Provide the (X, Y) coordinate of the cell's center where the given text is located.  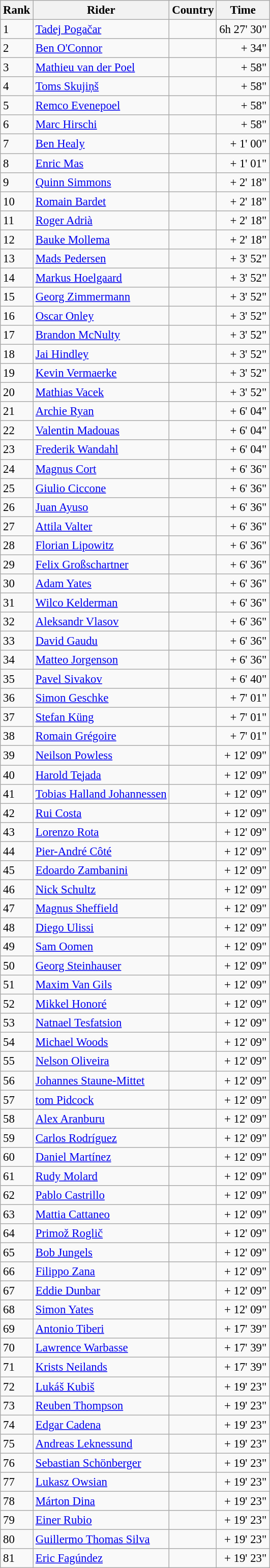
53 (17, 1023)
Jai Hindley (101, 354)
75 (17, 1443)
72 (17, 1386)
+ 6' 40" (243, 679)
+ 34" (243, 48)
74 (17, 1425)
59 (17, 1138)
Pablo Castrillo (101, 1195)
Archie Ryan (101, 411)
15 (17, 297)
40 (17, 775)
39 (17, 756)
Krists Neilands (101, 1367)
Wilco Kelderman (101, 602)
Rank (17, 10)
25 (17, 488)
60 (17, 1157)
65 (17, 1253)
19 (17, 373)
Frederik Wandahl (101, 450)
5 (17, 106)
44 (17, 851)
Edgar Cadena (101, 1425)
8 (17, 163)
46 (17, 889)
Pavel Sivakov (101, 679)
Quinn Simmons (101, 182)
Einer Rubio (101, 1520)
16 (17, 316)
Attila Valter (101, 526)
Sam Oomen (101, 947)
Ben O'Connor (101, 48)
Reuben Thompson (101, 1405)
Sebastian Schönberger (101, 1463)
47 (17, 909)
Markus Hoelgaard (101, 278)
35 (17, 679)
Maxim Van Gils (101, 985)
11 (17, 220)
6 (17, 125)
31 (17, 602)
Matteo Jorgenson (101, 660)
Mikkel Honoré (101, 1004)
Tobias Halland Johannessen (101, 794)
Rider (101, 10)
Ben Healy (101, 144)
Andreas Leknessund (101, 1443)
Eric Fagúndez (101, 1558)
Bauke Mollema (101, 239)
48 (17, 927)
Lawrence Warbasse (101, 1348)
28 (17, 546)
9 (17, 182)
Primož Roglič (101, 1233)
23 (17, 450)
54 (17, 1042)
22 (17, 431)
4 (17, 86)
55 (17, 1062)
6h 27' 30" (243, 29)
1 (17, 29)
Georg Steinhauser (101, 966)
Romain Bardet (101, 201)
33 (17, 641)
49 (17, 947)
Juan Ayuso (101, 507)
Roger Adrià (101, 220)
78 (17, 1501)
13 (17, 259)
21 (17, 411)
29 (17, 564)
36 (17, 698)
Harold Tejada (101, 775)
Stefan Küng (101, 717)
Mads Pedersen (101, 259)
Giulio Ciccone (101, 488)
David Gaudu (101, 641)
Bob Jungels (101, 1253)
Mathias Vacek (101, 393)
Lorenzo Rota (101, 832)
Nelson Oliveira (101, 1062)
Kevin Vermaerke (101, 373)
Michael Woods (101, 1042)
68 (17, 1310)
81 (17, 1558)
Toms Skujiņš (101, 86)
Lukasz Owsian (101, 1482)
Eddie Dunbar (101, 1291)
76 (17, 1463)
64 (17, 1233)
32 (17, 622)
Enric Mas (101, 163)
Johannes Staune-Mittet (101, 1080)
Mattia Cattaneo (101, 1214)
Pier-André Côté (101, 851)
7 (17, 144)
79 (17, 1520)
37 (17, 717)
62 (17, 1195)
Tadej Pogačar (101, 29)
Oscar Onley (101, 316)
Antonio Tiberi (101, 1329)
tom Pidcock (101, 1100)
Aleksandr Vlasov (101, 622)
Valentin Madouas (101, 431)
34 (17, 660)
Felix Großschartner (101, 564)
Neilson Powless (101, 756)
2 (17, 48)
Rui Costa (101, 813)
52 (17, 1004)
Nick Schultz (101, 889)
77 (17, 1482)
51 (17, 985)
Simon Geschke (101, 698)
Magnus Sheffield (101, 909)
12 (17, 239)
Márton Dina (101, 1501)
Magnus Cort (101, 469)
Remco Evenepoel (101, 106)
45 (17, 870)
Natnael Tesfatsion (101, 1023)
50 (17, 966)
17 (17, 335)
70 (17, 1348)
Mathieu van der Poel (101, 68)
Marc Hirschi (101, 125)
Georg Zimmermann (101, 297)
Florian Lipowitz (101, 546)
10 (17, 201)
56 (17, 1080)
57 (17, 1100)
Edoardo Zambanini (101, 870)
20 (17, 393)
73 (17, 1405)
Filippo Zana (101, 1272)
69 (17, 1329)
38 (17, 737)
Guillermo Thomas Silva (101, 1539)
71 (17, 1367)
Adam Yates (101, 584)
Country (193, 10)
41 (17, 794)
Diego Ulissi (101, 927)
63 (17, 1214)
Alex Aranburu (101, 1119)
42 (17, 813)
61 (17, 1176)
Daniel Martínez (101, 1157)
Simon Yates (101, 1310)
24 (17, 469)
30 (17, 584)
Lukáš Kubiš (101, 1386)
18 (17, 354)
66 (17, 1272)
Time (243, 10)
Carlos Rodríguez (101, 1138)
14 (17, 278)
43 (17, 832)
67 (17, 1291)
Rudy Molard (101, 1176)
58 (17, 1119)
Brandon McNulty (101, 335)
+ 1' 00" (243, 144)
27 (17, 526)
26 (17, 507)
Romain Grégoire (101, 737)
80 (17, 1539)
+ 1' 01" (243, 163)
3 (17, 68)
